Capture the cell that displays the provided text and extract its (X, Y) central coordinate. 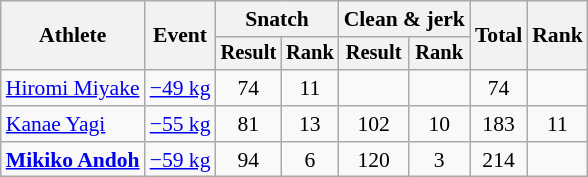
Total (498, 36)
Snatch (278, 19)
10 (438, 124)
Kanae Yagi (73, 124)
Hiromi Miyake (73, 88)
102 (374, 124)
81 (249, 124)
183 (498, 124)
13 (310, 124)
−49 kg (180, 88)
−55 kg (180, 124)
Clean & jerk (404, 19)
Event (180, 36)
Athlete (73, 36)
